Return (X, Y) of the center of cell containing provided text 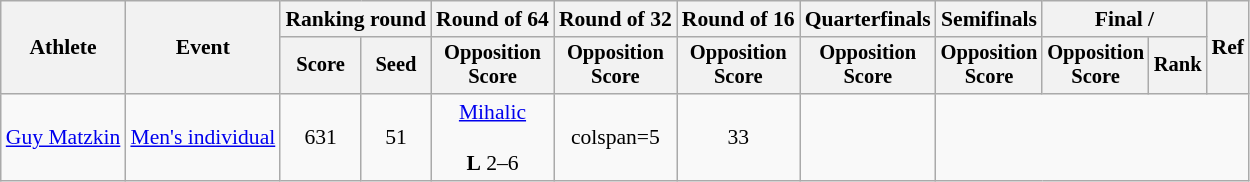
33 (738, 138)
Round of 16 (738, 19)
Round of 32 (616, 19)
Final / (1124, 19)
Score (320, 66)
Event (202, 48)
Round of 64 (492, 19)
631 (320, 138)
Quarterfinals (868, 19)
51 (396, 138)
Athlete (64, 48)
MihalicL 2–6 (492, 138)
Seed (396, 66)
Men's individual (202, 138)
Ref (1227, 48)
Guy Matzkin (64, 138)
Ranking round (356, 19)
Semifinals (990, 19)
Rank (1178, 66)
colspan=5 (616, 138)
